Scan for the cell matching the given text and deliver its (x, y) coordinate at center. 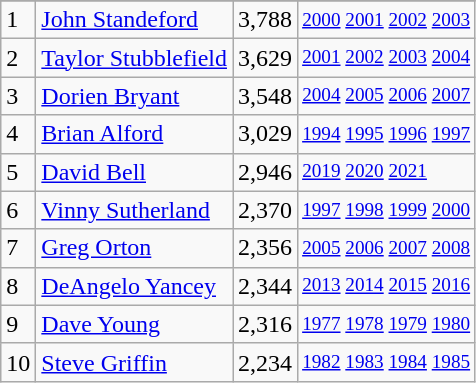
Vinny Sutherland (134, 210)
2,946 (264, 172)
2005 2006 2007 2008 (386, 248)
2,234 (264, 362)
2013 2014 2015 2016 (386, 286)
9 (18, 324)
2,316 (264, 324)
8 (18, 286)
Taylor Stubblefield (134, 58)
Greg Orton (134, 248)
David Bell (134, 172)
2000 2001 2002 2003 (386, 20)
3,629 (264, 58)
10 (18, 362)
Steve Griffin (134, 362)
2,370 (264, 210)
Brian Alford (134, 134)
3 (18, 96)
1994 1995 1996 1997 (386, 134)
2 (18, 58)
Dave Young (134, 324)
1997 1998 1999 2000 (386, 210)
1982 1983 1984 1985 (386, 362)
2,356 (264, 248)
3,788 (264, 20)
Dorien Bryant (134, 96)
2004 2005 2006 2007 (386, 96)
7 (18, 248)
2001 2002 2003 2004 (386, 58)
1 (18, 20)
5 (18, 172)
2,344 (264, 286)
4 (18, 134)
3,029 (264, 134)
DeAngelo Yancey (134, 286)
John Standeford (134, 20)
3,548 (264, 96)
2019 2020 2021 (386, 172)
1977 1978 1979 1980 (386, 324)
6 (18, 210)
